Search for the cell housing the specified text and yield its (X, Y) center coordinate. 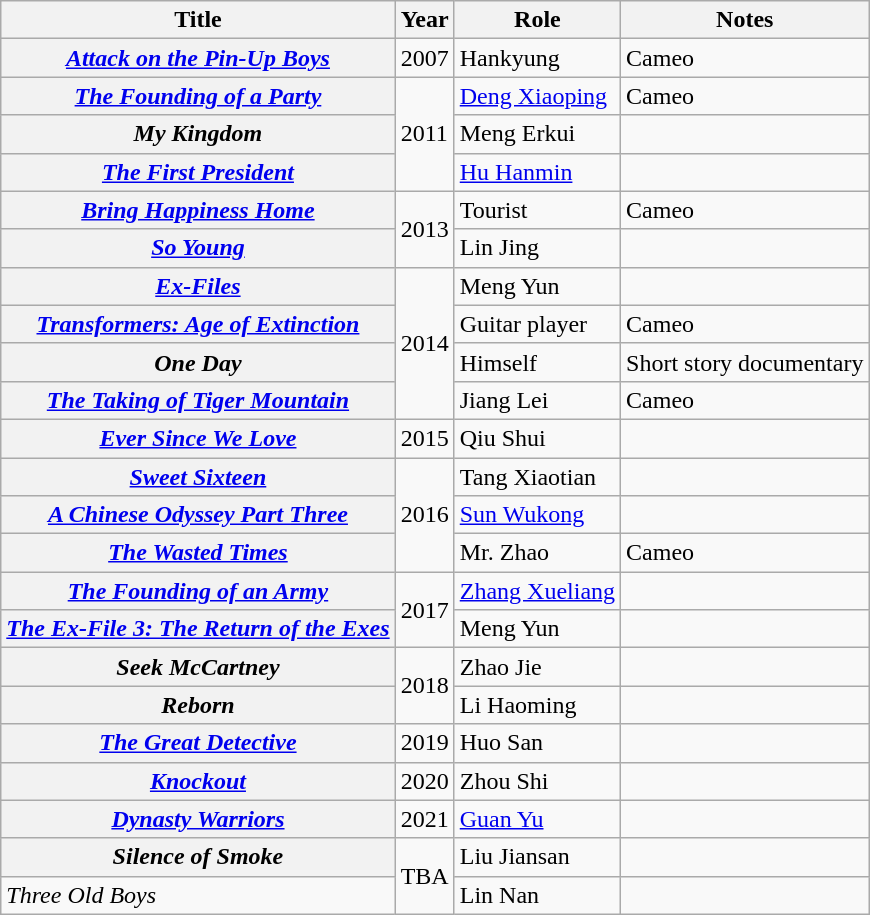
Ex-Files (198, 286)
Qiu Shui (537, 438)
Guitar player (537, 324)
The Great Detective (198, 743)
Three Old Boys (198, 895)
Knockout (198, 781)
The Wasted Times (198, 553)
2015 (424, 438)
Liu Jiansan (537, 857)
Meng Erkui (537, 134)
Lin Nan (537, 895)
2018 (424, 686)
The Ex-File 3: The Return of the Exes (198, 629)
Sun Wukong (537, 515)
Seek McCartney (198, 667)
Year (424, 20)
Tourist (537, 210)
So Young (198, 248)
The Founding of a Party (198, 96)
Mr. Zhao (537, 553)
Bring Happiness Home (198, 210)
Huo San (537, 743)
Transformers: Age of Extinction (198, 324)
The Taking of Tiger Mountain (198, 400)
Sweet Sixteen (198, 477)
TBA (424, 876)
Dynasty Warriors (198, 819)
Attack on the Pin-Up Boys (198, 58)
2011 (424, 134)
Silence of Smoke (198, 857)
2021 (424, 819)
Lin Jing (537, 248)
Jiang Lei (537, 400)
Zhang Xueliang (537, 591)
My Kingdom (198, 134)
Ever Since We Love (198, 438)
Tang Xiaotian (537, 477)
2014 (424, 343)
Guan Yu (537, 819)
2016 (424, 515)
Zhou Shi (537, 781)
Himself (537, 362)
Li Haoming (537, 705)
Title (198, 20)
Reborn (198, 705)
A Chinese Odyssey Part Three (198, 515)
Notes (745, 20)
2019 (424, 743)
One Day (198, 362)
2020 (424, 781)
2017 (424, 610)
Short story documentary (745, 362)
The First President (198, 172)
Hankyung (537, 58)
Role (537, 20)
Hu Hanmin (537, 172)
2013 (424, 229)
Zhao Jie (537, 667)
The Founding of an Army (198, 591)
Deng Xiaoping (537, 96)
2007 (424, 58)
